Pinpoint the cell where the given text exists, returning its (X, Y) midpoint coordinate. 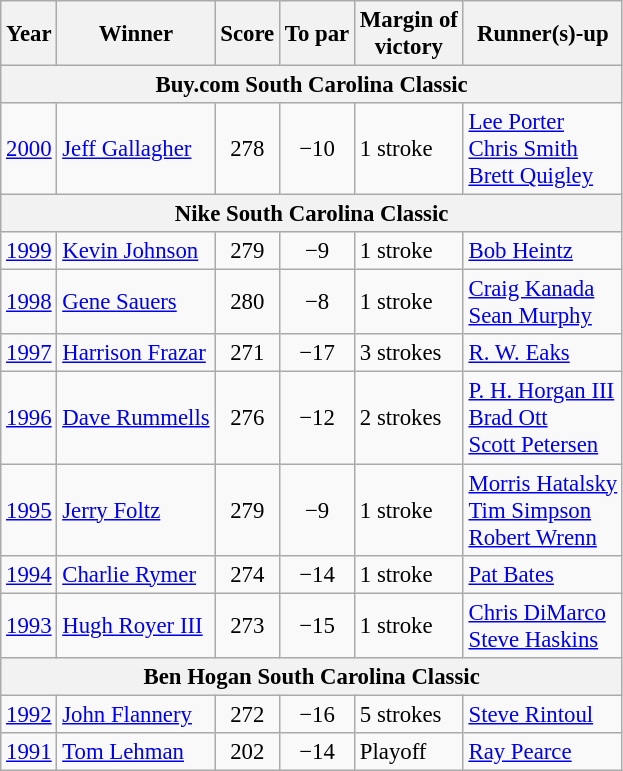
R. W. Eaks (542, 353)
Score (248, 34)
Margin ofvictory (408, 34)
Gene Sauers (136, 302)
Playoff (408, 752)
Ben Hogan South Carolina Classic (312, 676)
Craig Kanada Sean Murphy (542, 302)
273 (248, 626)
Ray Pearce (542, 752)
−10 (318, 149)
−15 (318, 626)
Jeff Gallagher (136, 149)
Hugh Royer III (136, 626)
To par (318, 34)
1995 (29, 510)
Bob Heintz (542, 251)
Chris DiMarco Steve Haskins (542, 626)
Steve Rintoul (542, 714)
Tom Lehman (136, 752)
Lee Porter Chris Smith Brett Quigley (542, 149)
Harrison Frazar (136, 353)
Winner (136, 34)
2000 (29, 149)
1993 (29, 626)
1996 (29, 418)
3 strokes (408, 353)
1994 (29, 574)
John Flannery (136, 714)
Jerry Foltz (136, 510)
Kevin Johnson (136, 251)
2 strokes (408, 418)
5 strokes (408, 714)
1997 (29, 353)
Buy.com South Carolina Classic (312, 85)
1998 (29, 302)
271 (248, 353)
1991 (29, 752)
P. H. Horgan III Brad Ott Scott Petersen (542, 418)
Pat Bates (542, 574)
Dave Rummells (136, 418)
Runner(s)-up (542, 34)
Year (29, 34)
280 (248, 302)
−8 (318, 302)
1992 (29, 714)
−12 (318, 418)
Charlie Rymer (136, 574)
272 (248, 714)
274 (248, 574)
1999 (29, 251)
202 (248, 752)
−17 (318, 353)
278 (248, 149)
−16 (318, 714)
276 (248, 418)
Nike South Carolina Classic (312, 214)
Morris Hatalsky Tim Simpson Robert Wrenn (542, 510)
